Return the (x, y) coordinate for the center point of the cell that contains the specified text.  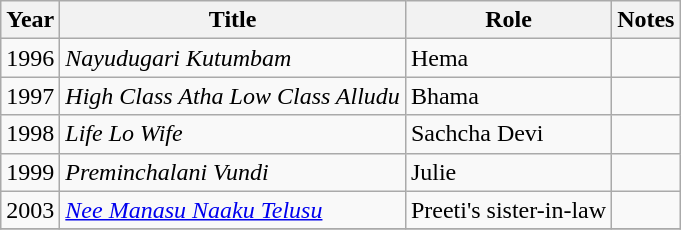
Preeti's sister-in-law (508, 210)
Hema (508, 58)
Sachcha Devi (508, 134)
Julie (508, 172)
Nayudugari Kutumbam (233, 58)
High Class Atha Low Class Alludu (233, 96)
1996 (30, 58)
2003 (30, 210)
Title (233, 20)
Bhama (508, 96)
1998 (30, 134)
Preminchalani Vundi (233, 172)
Nee Manasu Naaku Telusu (233, 210)
Notes (646, 20)
Life Lo Wife (233, 134)
1997 (30, 96)
Role (508, 20)
1999 (30, 172)
Year (30, 20)
